From the cell containing the given text, extract its center point as (x, y) coordinate. 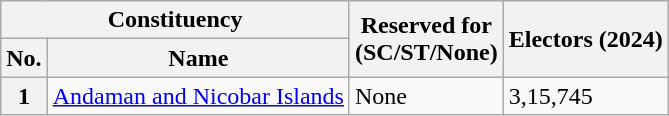
Electors (2024) (586, 39)
None (426, 96)
1 (24, 96)
No. (24, 58)
Constituency (176, 20)
Name (198, 58)
Reserved for(SC/ST/None) (426, 39)
3,15,745 (586, 96)
Andaman and Nicobar Islands (198, 96)
